From the cell containing the given text, extract its center point as (x, y) coordinate. 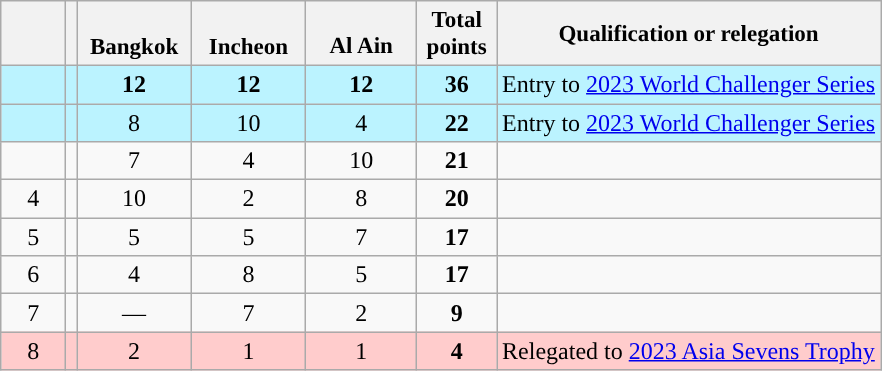
Al Ain (362, 34)
20 (457, 199)
— (134, 313)
Incheon (248, 34)
9 (457, 313)
Relegated to 2023 Asia Sevens Trophy (689, 351)
Total points (457, 34)
21 (457, 161)
Qualification or relegation (689, 34)
22 (457, 123)
Bangkok (134, 34)
36 (457, 84)
6 (34, 275)
